Output the [X, Y] coordinate of the center of the cell containing the given text.  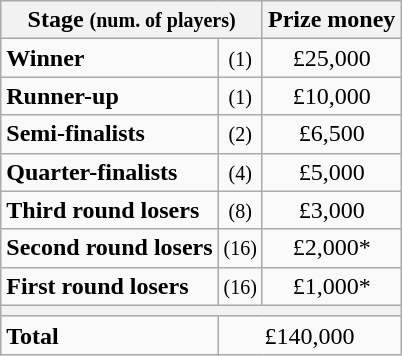
£1,000* [331, 286]
Semi-finalists [110, 134]
£3,000 [331, 210]
(4) [240, 172]
£2,000* [331, 248]
(2) [240, 134]
First round losers [110, 286]
(8) [240, 210]
£5,000 [331, 172]
Prize money [331, 20]
Total [110, 335]
£10,000 [331, 96]
Second round losers [110, 248]
Stage (num. of players) [132, 20]
Runner-up [110, 96]
Winner [110, 58]
£25,000 [331, 58]
£6,500 [331, 134]
Third round losers [110, 210]
Quarter-finalists [110, 172]
£140,000 [310, 335]
